Determine the (X, Y) coordinate at the center of the cell enclosing the given text.  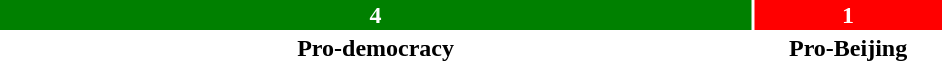
1 (848, 15)
4 (376, 15)
